Detect which cell encompasses the target text, then output its [X, Y] center coordinate. 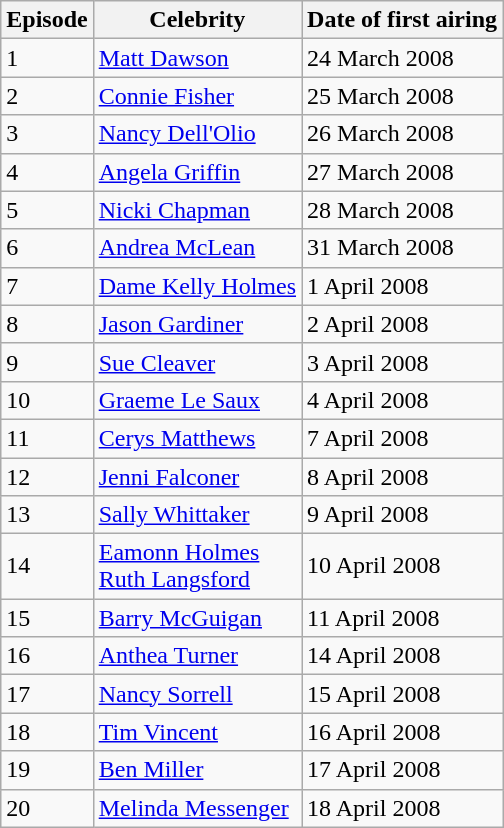
Andrea McLean [197, 248]
20 [47, 808]
14 [47, 566]
24 March 2008 [402, 58]
Date of first airing [402, 20]
Eamonn HolmesRuth Langsford [197, 566]
Barry McGuigan [197, 618]
1 April 2008 [402, 286]
15 April 2008 [402, 694]
Matt Dawson [197, 58]
5 [47, 210]
26 March 2008 [402, 134]
10 [47, 400]
17 April 2008 [402, 770]
12 [47, 477]
Nicki Chapman [197, 210]
8 April 2008 [402, 477]
19 [47, 770]
Connie Fisher [197, 96]
31 March 2008 [402, 248]
Celebrity [197, 20]
Cerys Matthews [197, 438]
3 [47, 134]
Graeme Le Saux [197, 400]
6 [47, 248]
11 [47, 438]
Nancy Sorrell [197, 694]
4 [47, 172]
7 [47, 286]
Tim Vincent [197, 732]
Jenni Falconer [197, 477]
4 April 2008 [402, 400]
18 [47, 732]
27 March 2008 [402, 172]
Sally Whittaker [197, 515]
7 April 2008 [402, 438]
8 [47, 324]
25 March 2008 [402, 96]
Melinda Messenger [197, 808]
Anthea Turner [197, 656]
Ben Miller [197, 770]
10 April 2008 [402, 566]
1 [47, 58]
18 April 2008 [402, 808]
9 April 2008 [402, 515]
17 [47, 694]
2 April 2008 [402, 324]
Episode [47, 20]
16 [47, 656]
Sue Cleaver [197, 362]
2 [47, 96]
Nancy Dell'Olio [197, 134]
Angela Griffin [197, 172]
Jason Gardiner [197, 324]
15 [47, 618]
28 March 2008 [402, 210]
11 April 2008 [402, 618]
Dame Kelly Holmes [197, 286]
16 April 2008 [402, 732]
13 [47, 515]
14 April 2008 [402, 656]
3 April 2008 [402, 362]
9 [47, 362]
